From the cell containing the given text, extract its center point as [X, Y] coordinate. 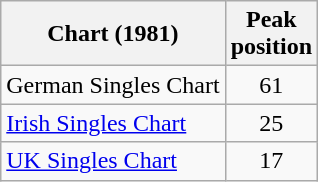
17 [271, 161]
German Singles Chart [113, 85]
61 [271, 85]
Chart (1981) [113, 34]
UK Singles Chart [113, 161]
Peakposition [271, 34]
25 [271, 123]
Irish Singles Chart [113, 123]
